From the cell containing the given text, extract its center point as [x, y] coordinate. 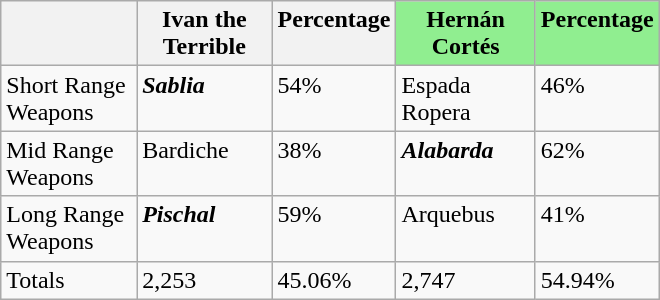
45.06% [334, 280]
Espada Ropera [466, 98]
Sablia [204, 98]
54.94% [597, 280]
Alabarda [466, 164]
41% [597, 228]
Mid Range Weapons [69, 164]
Long Range Weapons [69, 228]
59% [334, 228]
Totals [69, 280]
Pischal [204, 228]
38% [334, 164]
2,253 [204, 280]
Hernán Cortés [466, 34]
Arquebus [466, 228]
46% [597, 98]
Bardiche [204, 164]
54% [334, 98]
2,747 [466, 280]
Short Range Weapons [69, 98]
62% [597, 164]
Ivan the Terrible [204, 34]
